Locate the cell with the specified text and output its [x, y] center coordinate. 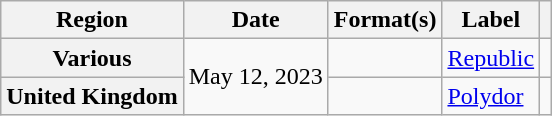
Various [92, 58]
Label [491, 20]
May 12, 2023 [256, 77]
Polydor [491, 96]
United Kingdom [92, 96]
Format(s) [385, 20]
Republic [491, 58]
Date [256, 20]
Region [92, 20]
